Return [X, Y] of the center of cell containing provided text 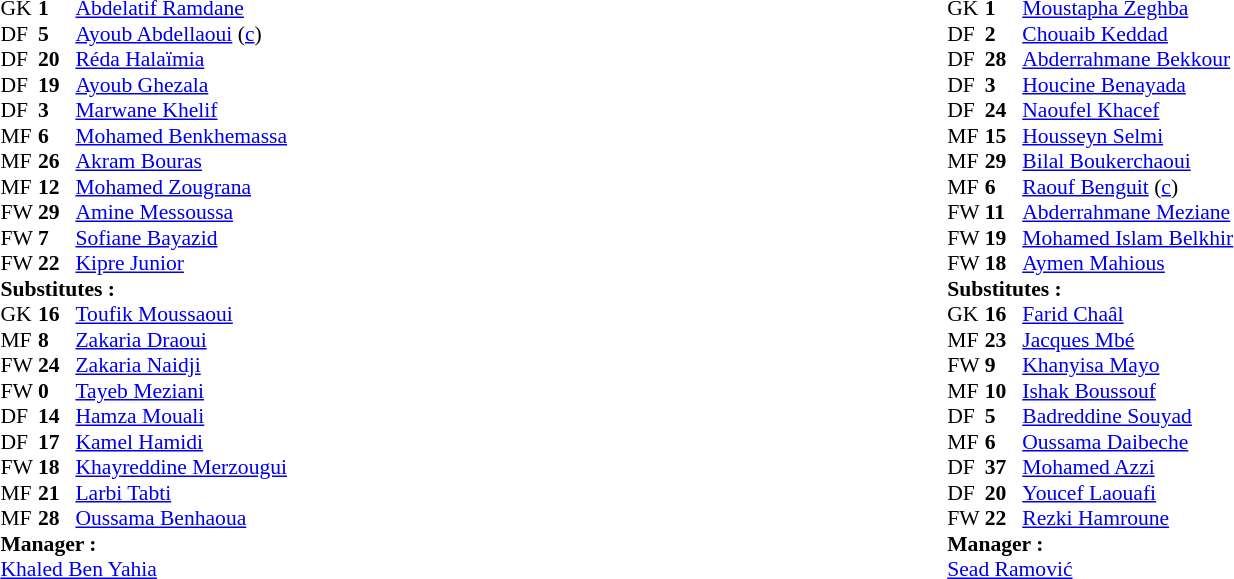
Housseyn Selmi [1128, 136]
Mohamed Benkhemassa [181, 136]
Toufik Moussaoui [181, 315]
Rezki Hamroune [1128, 519]
Kipre Junior [181, 263]
Badreddine Souyad [1128, 417]
Larbi Tabti [181, 493]
37 [1004, 467]
Youcef Laouafi [1128, 493]
11 [1004, 213]
Réda Halaïmia [181, 59]
14 [57, 417]
Marwane Khelif [181, 111]
10 [1004, 391]
Houcine Benayada [1128, 85]
0 [57, 391]
21 [57, 493]
Khanyisa Mayo [1128, 365]
7 [57, 238]
Kamel Hamidi [181, 442]
Hamza Mouali [181, 417]
Amine Messoussa [181, 213]
Zakaria Draoui [181, 340]
Ishak Boussouf [1128, 391]
15 [1004, 136]
9 [1004, 365]
Abderrahmane Bekkour [1128, 59]
Mohamed Azzi [1128, 467]
8 [57, 340]
Zakaria Naidji [181, 365]
Oussama Daibeche [1128, 442]
Oussama Benhaoua [181, 519]
Raouf Benguit (c) [1128, 187]
Ayoub Abdellaoui (c) [181, 34]
26 [57, 161]
Bilal Boukerchaoui [1128, 161]
Ayoub Ghezala [181, 85]
Aymen Mahious [1128, 263]
17 [57, 442]
Mohamed Islam Belkhir [1128, 238]
Farid Chaâl [1128, 315]
Tayeb Meziani [181, 391]
Chouaib Keddad [1128, 34]
Naoufel Khacef [1128, 111]
Mohamed Zougrana [181, 187]
Sofiane Bayazid [181, 238]
2 [1004, 34]
23 [1004, 340]
12 [57, 187]
Abderrahmane Meziane [1128, 213]
Akram Bouras [181, 161]
Khayreddine Merzougui [181, 467]
Jacques Mbé [1128, 340]
